Find where the given text appears and provide that cell's center as (X, Y) coordinate. 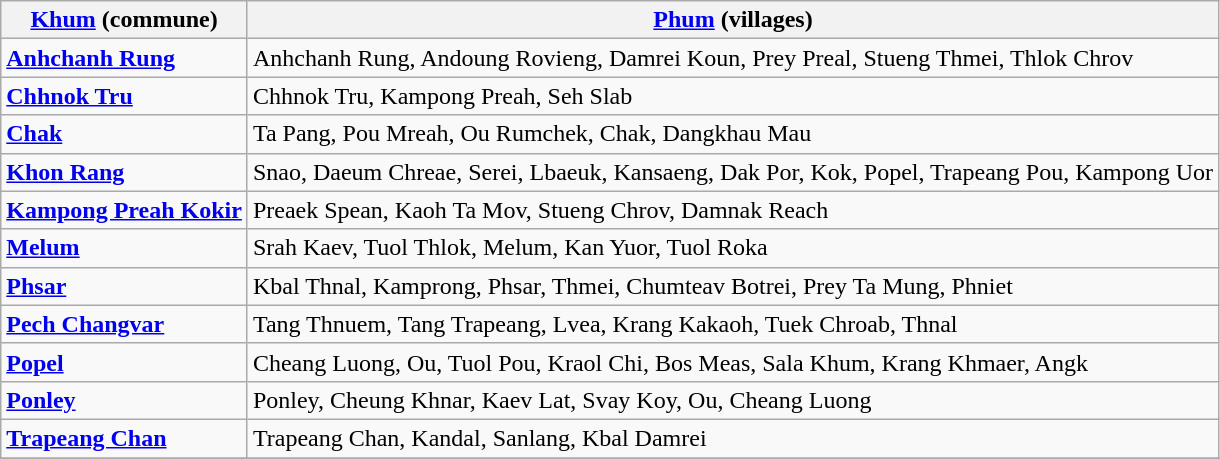
Ponley (124, 400)
Srah Kaev, Tuol Thlok, Melum, Kan Yuor, Tuol Roka (732, 248)
Khon Rang (124, 172)
Trapeang Chan (124, 438)
Popel (124, 362)
Anhchanh Rung (124, 58)
Phum (villages) (732, 20)
Tang Thnuem, Tang Trapeang, Lvea, Krang Kakaoh, Tuek Chroab, Thnal (732, 324)
Trapeang Chan, Kandal, Sanlang, Kbal Damrei (732, 438)
Kampong Preah Kokir (124, 210)
Preaek Spean, Kaoh Ta Mov, Stueng Chrov, Damnak Reach (732, 210)
Pech Changvar (124, 324)
Cheang Luong, Ou, Tuol Pou, Kraol Chi, Bos Meas, Sala Khum, Krang Khmaer, Angk (732, 362)
Ta Pang, Pou Mreah, Ou Rumchek, Chak, Dangkhau Mau (732, 134)
Phsar (124, 286)
Chak (124, 134)
Ponley, Cheung Khnar, Kaev Lat, Svay Koy, Ou, Cheang Luong (732, 400)
Kbal Thnal, Kamprong, Phsar, Thmei, Chumteav Botrei, Prey Ta Mung, Phniet (732, 286)
Melum (124, 248)
Chhnok Tru (124, 96)
Snao, Daeum Chreae, Serei, Lbaeuk, Kansaeng, Dak Por, Kok, Popel, Trapeang Pou, Kampong Uor (732, 172)
Anhchanh Rung, Andoung Rovieng, Damrei Koun, Prey Preal, Stueng Thmei, Thlok Chrov (732, 58)
Khum (commune) (124, 20)
Chhnok Tru, Kampong Preah, Seh Slab (732, 96)
